Determine the (x, y) coordinate at the center of the cell enclosing the given text.  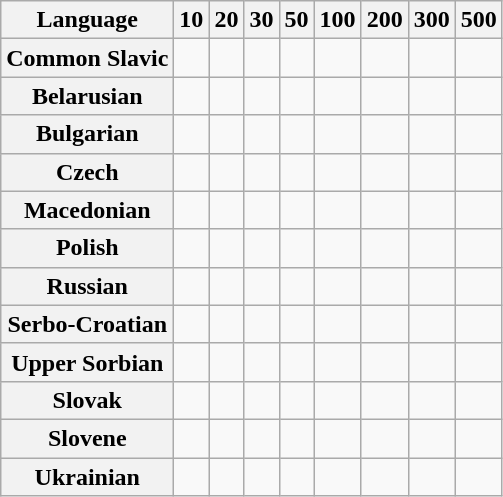
Language (88, 20)
30 (262, 20)
Upper Sorbian (88, 362)
Slovak (88, 400)
Bulgarian (88, 134)
Belarusian (88, 96)
Serbo-Croatian (88, 324)
20 (226, 20)
200 (384, 20)
Ukrainian (88, 477)
Common Slavic (88, 58)
10 (192, 20)
Polish (88, 248)
Czech (88, 172)
500 (478, 20)
Macedonian (88, 210)
300 (432, 20)
100 (338, 20)
50 (296, 20)
Russian (88, 286)
Slovene (88, 438)
